For the text-containing cell, return its midpoint in (X, Y) coordinate format. 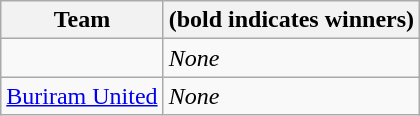
Team (82, 20)
(bold indicates winners) (291, 20)
Buriram United (82, 96)
